Identify which cell holds the provided text, then report its [X, Y] central coordinate. 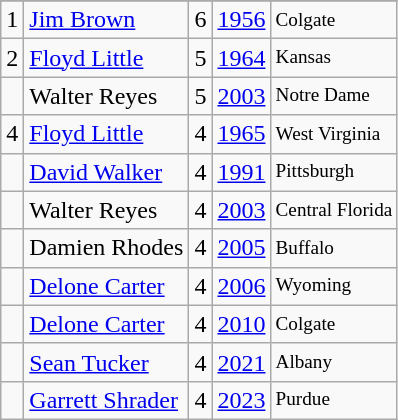
Purdue [334, 400]
Buffalo [334, 248]
1 [12, 20]
2023 [242, 400]
Jim Brown [106, 20]
Albany [334, 362]
2005 [242, 248]
2006 [242, 286]
1965 [242, 134]
Damien Rhodes [106, 248]
Garrett Shrader [106, 400]
2021 [242, 362]
1956 [242, 20]
Kansas [334, 58]
2010 [242, 324]
1964 [242, 58]
West Virginia [334, 134]
Wyoming [334, 286]
Pittsburgh [334, 172]
2 [12, 58]
Central Florida [334, 210]
Sean Tucker [106, 362]
Notre Dame [334, 96]
6 [200, 20]
1991 [242, 172]
David Walker [106, 172]
